Search for the cell housing the specified text and yield its (X, Y) center coordinate. 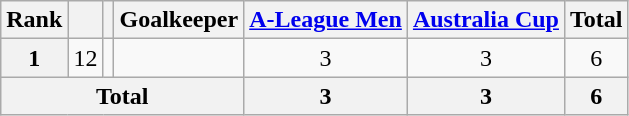
1 (34, 58)
Goalkeeper (179, 20)
12 (86, 58)
Australia Cup (486, 20)
Rank (34, 20)
A-League Men (326, 20)
